Determine the (x, y) coordinate at the center of the cell enclosing the given text.  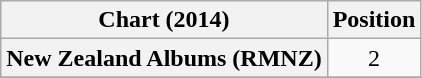
New Zealand Albums (RMNZ) (164, 58)
Chart (2014) (164, 20)
2 (374, 58)
Position (374, 20)
